For the text-containing cell, return its midpoint in (X, Y) coordinate format. 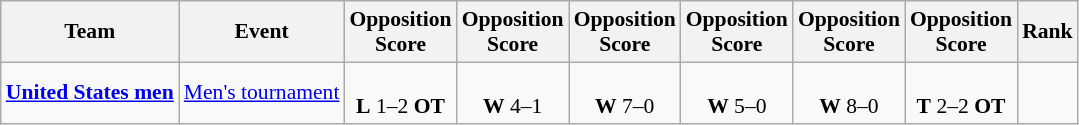
Team (90, 32)
Men's tournament (262, 92)
W 5–0 (737, 92)
W 7–0 (625, 92)
W 8–0 (849, 92)
L 1–2 OT (400, 92)
Event (262, 32)
T 2–2 OT (961, 92)
W 4–1 (513, 92)
Rank (1048, 32)
United States men (90, 92)
